Scan for the cell matching the given text and deliver its [x, y] coordinate at center. 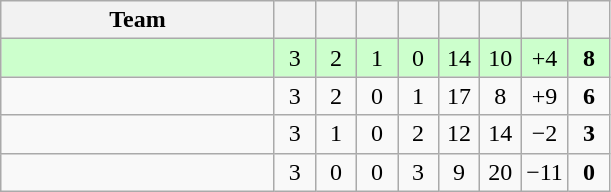
17 [460, 96]
12 [460, 134]
−11 [545, 172]
+4 [545, 58]
20 [500, 172]
6 [588, 96]
9 [460, 172]
−2 [545, 134]
+9 [545, 96]
10 [500, 58]
Team [138, 20]
